Find where the given text appears and provide that cell's center as [x, y] coordinate. 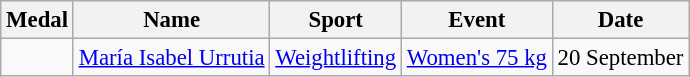
Sport [336, 20]
Date [620, 20]
20 September [620, 58]
Name [172, 20]
Weightlifting [336, 58]
Medal [38, 20]
Women's 75 kg [476, 58]
Event [476, 20]
María Isabel Urrutia [172, 58]
